Pinpoint the cell where the given text exists, returning its (X, Y) midpoint coordinate. 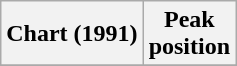
Peakposition (189, 34)
Chart (1991) (72, 34)
